Provide the (X, Y) coordinate of the cell's center where the given text is located.  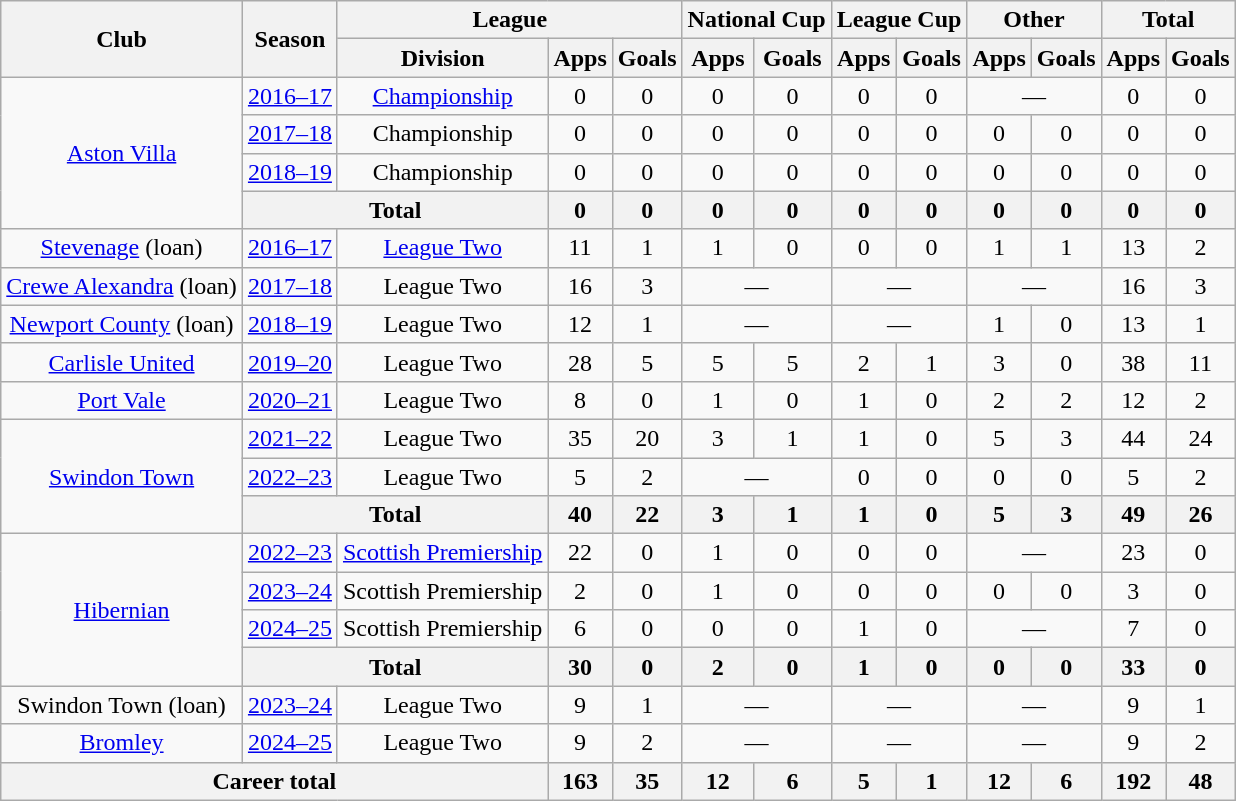
National Cup (756, 20)
Crewe Alexandra (loan) (122, 286)
40 (580, 515)
League (510, 20)
Port Vale (122, 400)
23 (1133, 553)
8 (580, 400)
Newport County (loan) (122, 324)
Hibernian (122, 610)
Stevenage (loan) (122, 248)
Swindon Town (loan) (122, 705)
192 (1133, 781)
Career total (274, 781)
2021–22 (290, 438)
Bromley (122, 743)
Other (1034, 20)
30 (580, 667)
28 (580, 362)
26 (1201, 515)
Carlisle United (122, 362)
Swindon Town (122, 476)
48 (1201, 781)
38 (1133, 362)
7 (1133, 629)
2019–20 (290, 362)
24 (1201, 438)
163 (580, 781)
Club (122, 39)
Division (442, 58)
33 (1133, 667)
League Cup (899, 20)
2020–21 (290, 400)
49 (1133, 515)
20 (647, 438)
Aston Villa (122, 153)
Season (290, 39)
44 (1133, 438)
